From the cell containing the given text, extract its center point as [X, Y] coordinate. 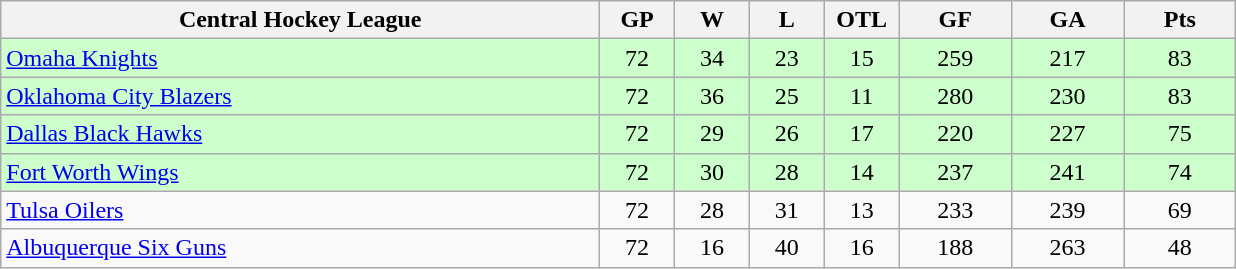
17 [862, 134]
230 [1067, 96]
239 [1067, 210]
31 [786, 210]
188 [955, 248]
220 [955, 134]
Dallas Black Hawks [300, 134]
217 [1067, 58]
W [712, 20]
241 [1067, 172]
74 [1180, 172]
GA [1067, 20]
Oklahoma City Blazers [300, 96]
75 [1180, 134]
Omaha Knights [300, 58]
237 [955, 172]
29 [712, 134]
Central Hockey League [300, 20]
GP [638, 20]
23 [786, 58]
Pts [1180, 20]
280 [955, 96]
OTL [862, 20]
227 [1067, 134]
13 [862, 210]
30 [712, 172]
15 [862, 58]
Albuquerque Six Guns [300, 248]
Tulsa Oilers [300, 210]
36 [712, 96]
40 [786, 248]
GF [955, 20]
11 [862, 96]
69 [1180, 210]
L [786, 20]
48 [1180, 248]
259 [955, 58]
34 [712, 58]
25 [786, 96]
14 [862, 172]
26 [786, 134]
233 [955, 210]
263 [1067, 248]
Fort Worth Wings [300, 172]
